Identify which cell holds the provided text, then report its [X, Y] central coordinate. 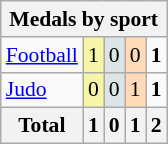
Judo [42, 90]
Football [42, 55]
Medals by sport [84, 19]
2 [156, 126]
Total [42, 126]
